Extract the [x, y] coordinate from the center of the cell holding the provided text.  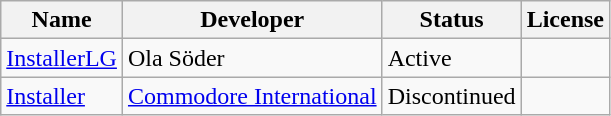
Developer [252, 20]
Ola Söder [252, 58]
Status [452, 20]
License [565, 20]
Installer [62, 96]
Active [452, 58]
InstallerLG [62, 58]
Name [62, 20]
Commodore International [252, 96]
Discontinued [452, 96]
